Pinpoint the cell where the given text exists, returning its [X, Y] midpoint coordinate. 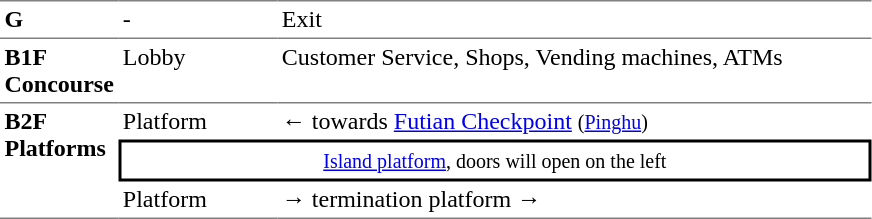
← towards Futian Checkpoint (Pinghu) [574, 122]
G [59, 19]
Lobby [198, 71]
- [198, 19]
Exit [574, 19]
B1FConcourse [59, 71]
Customer Service, Shops, Vending machines, ATMs [574, 71]
Platform [198, 122]
Island platform, doors will open on the left [494, 161]
